Extract the [X, Y] coordinate from the center of the cell holding the provided text.  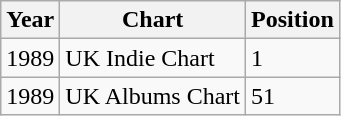
UK Albums Chart [153, 96]
51 [293, 96]
UK Indie Chart [153, 58]
Year [30, 20]
Chart [153, 20]
Position [293, 20]
1 [293, 58]
